Provide the [X, Y] coordinate of the cell's center where the given text is located.  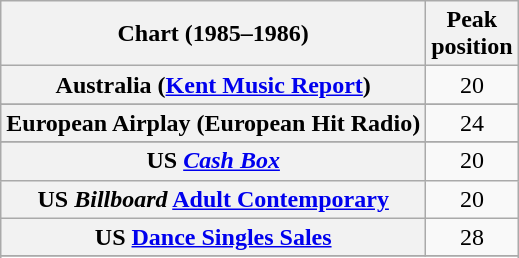
US Billboard Adult Contemporary [214, 199]
US Cash Box [214, 161]
US Dance Singles Sales [214, 237]
Australia (Kent Music Report) [214, 85]
28 [472, 237]
24 [472, 123]
European Airplay (European Hit Radio) [214, 123]
Peakposition [472, 34]
Chart (1985–1986) [214, 34]
